Identify which cell holds the provided text, then report its [X, Y] central coordinate. 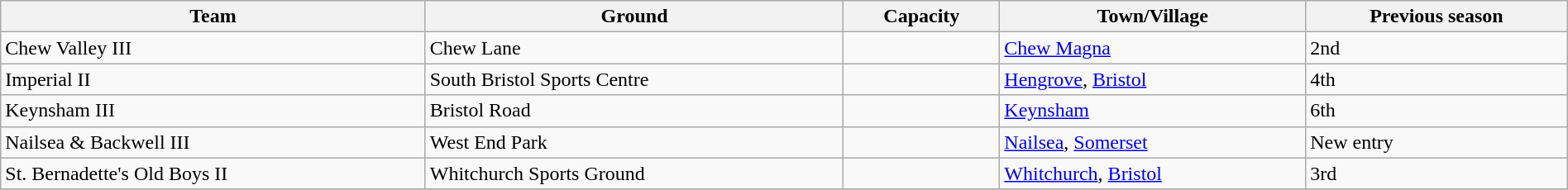
St. Bernadette's Old Boys II [213, 173]
Imperial II [213, 79]
Previous season [1437, 17]
Whitchurch Sports Ground [634, 173]
6th [1437, 111]
Keynsham [1153, 111]
Chew Lane [634, 48]
Keynsham III [213, 111]
3rd [1437, 173]
Chew Magna [1153, 48]
4th [1437, 79]
Nailsea, Somerset [1153, 142]
New entry [1437, 142]
Bristol Road [634, 111]
South Bristol Sports Centre [634, 79]
Ground [634, 17]
Capacity [921, 17]
Team [213, 17]
2nd [1437, 48]
Whitchurch, Bristol [1153, 173]
Chew Valley III [213, 48]
Hengrove, Bristol [1153, 79]
West End Park [634, 142]
Town/Village [1153, 17]
Nailsea & Backwell III [213, 142]
